Return [x, y] of the center of cell containing provided text 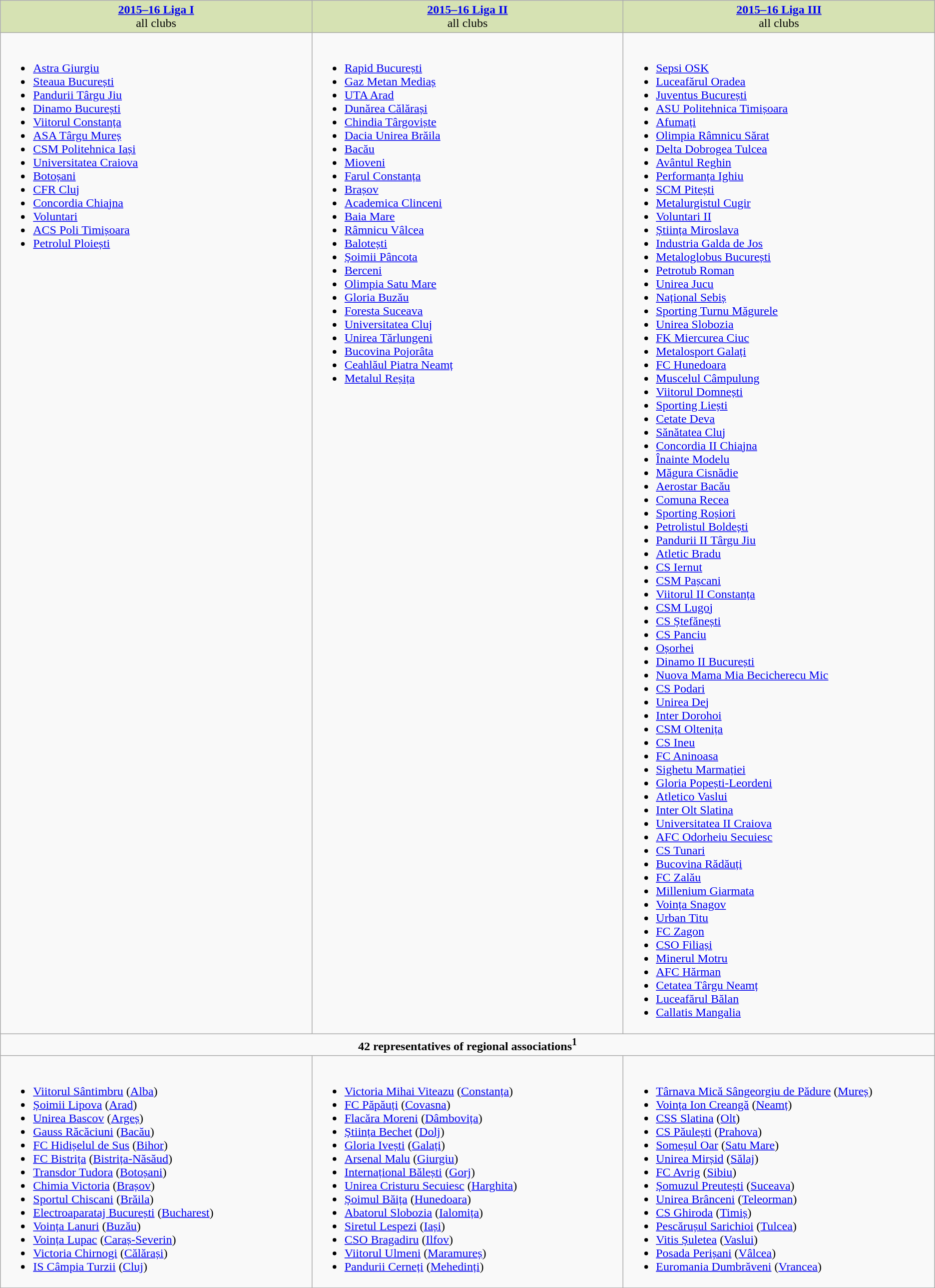
2015–16 Liga IIIall clubs [779, 17]
42 representatives of regional associations1 [467, 1045]
2015–16 Liga Iall clubs [156, 17]
2015–16 Liga IIall clubs [467, 17]
